For the text-containing cell, return its midpoint in [x, y] coordinate format. 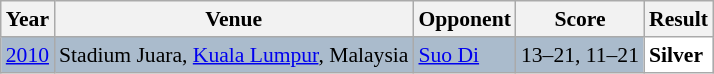
Stadium Juara, Kuala Lumpur, Malaysia [234, 55]
Silver [678, 55]
Opponent [464, 19]
Venue [234, 19]
2010 [28, 55]
13–21, 11–21 [580, 55]
Score [580, 19]
Year [28, 19]
Result [678, 19]
Suo Di [464, 55]
